For the text-containing cell, return its midpoint in [X, Y] coordinate format. 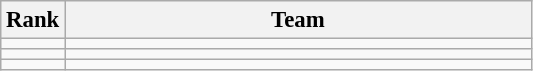
Rank [33, 20]
Team [298, 20]
